Locate the cell with the specified text and output its [X, Y] center coordinate. 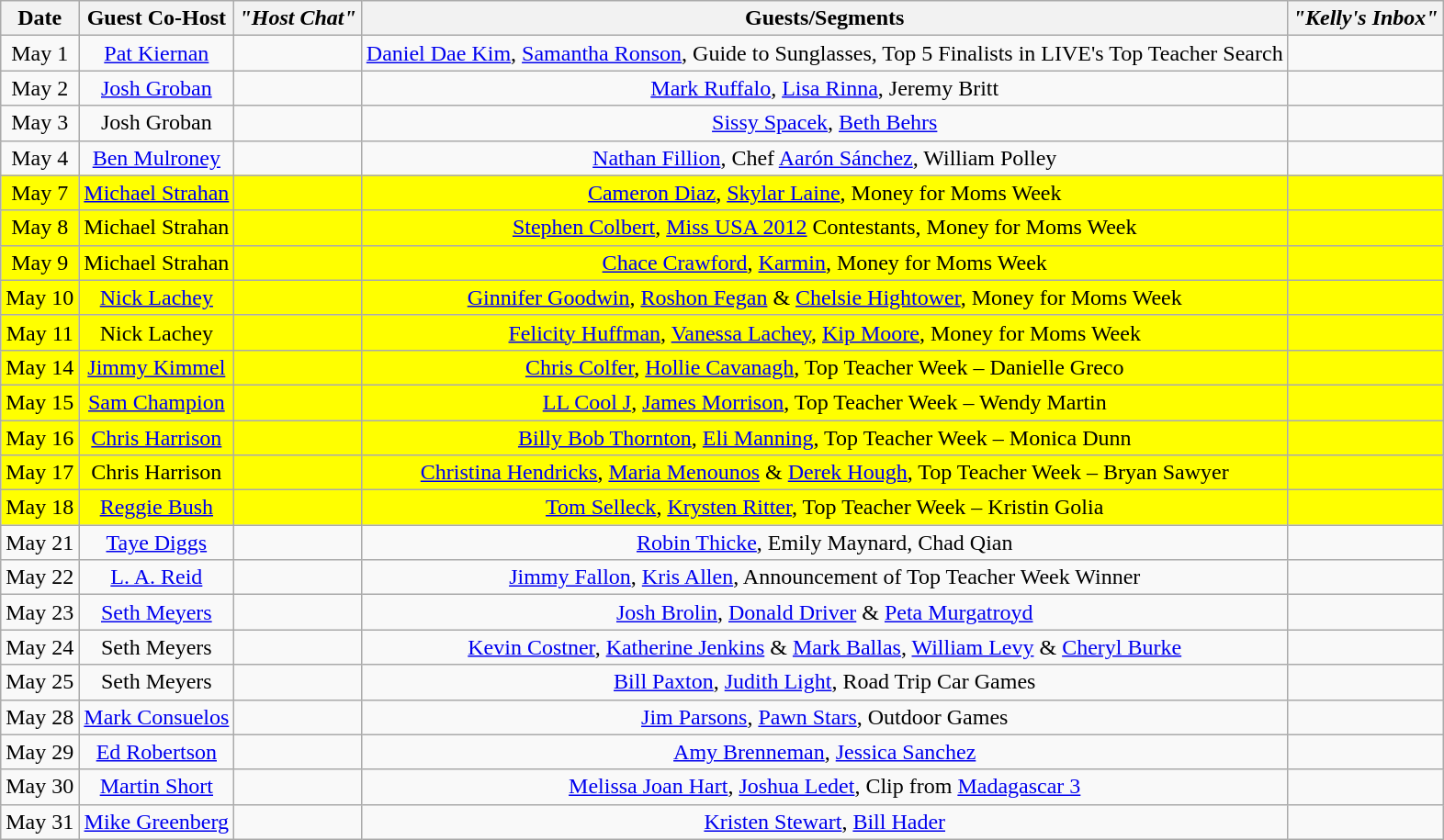
L. A. Reid [156, 577]
May 15 [40, 402]
Jimmy Kimmel [156, 367]
Reggie Bush [156, 508]
Cameron Diaz, Skylar Laine, Money for Moms Week [825, 193]
Christina Hendricks, Maria Menounos & Derek Hough, Top Teacher Week – Bryan Sawyer [825, 473]
Chris Colfer, Hollie Cavanagh, Top Teacher Week – Danielle Greco [825, 367]
Mark Consuelos [156, 717]
May 1 [40, 53]
May 10 [40, 297]
Jimmy Fallon, Kris Allen, Announcement of Top Teacher Week Winner [825, 577]
Josh Brolin, Donald Driver & Peta Murgatroyd [825, 612]
Amy Brenneman, Jessica Sanchez [825, 752]
May 9 [40, 263]
Daniel Dae Kim, Samantha Ronson, Guide to Sunglasses, Top 5 Finalists in LIVE's Top Teacher Search [825, 53]
May 30 [40, 787]
May 23 [40, 612]
Melissa Joan Hart, Joshua Ledet, Clip from Madagascar 3 [825, 787]
May 8 [40, 228]
Ed Robertson [156, 752]
Sissy Spacek, Beth Behrs [825, 123]
May 29 [40, 752]
May 21 [40, 543]
May 16 [40, 438]
May 3 [40, 123]
May 28 [40, 717]
May 14 [40, 367]
LL Cool J, James Morrison, Top Teacher Week – Wendy Martin [825, 402]
Jim Parsons, Pawn Stars, Outdoor Games [825, 717]
Felicity Huffman, Vanessa Lachey, Kip Moore, Money for Moms Week [825, 332]
May 22 [40, 577]
May 4 [40, 158]
Billy Bob Thornton, Eli Manning, Top Teacher Week – Monica Dunn [825, 438]
Chace Crawford, Karmin, Money for Moms Week [825, 263]
Tom Selleck, Krysten Ritter, Top Teacher Week – Kristin Golia [825, 508]
Nathan Fillion, Chef Aarón Sánchez, William Polley [825, 158]
May 31 [40, 822]
Mark Ruffalo, Lisa Rinna, Jeremy Britt [825, 88]
Martin Short [156, 787]
Guest Co-Host [156, 18]
Ben Mulroney [156, 158]
Sam Champion [156, 402]
Pat Kiernan [156, 53]
Bill Paxton, Judith Light, Road Trip Car Games [825, 682]
May 2 [40, 88]
"Kelly's Inbox" [1365, 18]
Guests/Segments [825, 18]
May 18 [40, 508]
Kristen Stewart, Bill Hader [825, 822]
Robin Thicke, Emily Maynard, Chad Qian [825, 543]
May 17 [40, 473]
Kevin Costner, Katherine Jenkins & Mark Ballas, William Levy & Cheryl Burke [825, 647]
"Host Chat" [298, 18]
Mike Greenberg [156, 822]
May 11 [40, 332]
May 24 [40, 647]
Date [40, 18]
May 7 [40, 193]
Stephen Colbert, Miss USA 2012 Contestants, Money for Moms Week [825, 228]
Taye Diggs [156, 543]
May 25 [40, 682]
Ginnifer Goodwin, Roshon Fegan & Chelsie Hightower, Money for Moms Week [825, 297]
